For the text-containing cell, return its midpoint in [X, Y] coordinate format. 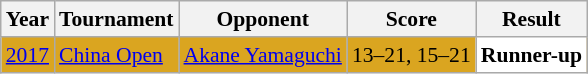
Akane Yamaguchi [263, 55]
2017 [28, 55]
Year [28, 19]
Opponent [263, 19]
China Open [116, 55]
Result [532, 19]
Score [412, 19]
13–21, 15–21 [412, 55]
Runner-up [532, 55]
Tournament [116, 19]
